Extract the [X, Y] coordinate from the center of the cell holding the provided text.  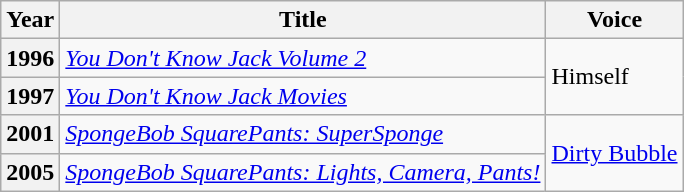
Title [303, 20]
You Don't Know Jack Volume 2 [303, 58]
SpongeBob SquarePants: Lights, Camera, Pants! [303, 172]
2005 [30, 172]
Year [30, 20]
1997 [30, 96]
SpongeBob SquarePants: SuperSponge [303, 134]
Dirty Bubble [614, 153]
1996 [30, 58]
Voice [614, 20]
2001 [30, 134]
You Don't Know Jack Movies [303, 96]
Himself [614, 77]
